Return the [X, Y] coordinate for the center point of the cell that contains the specified text.  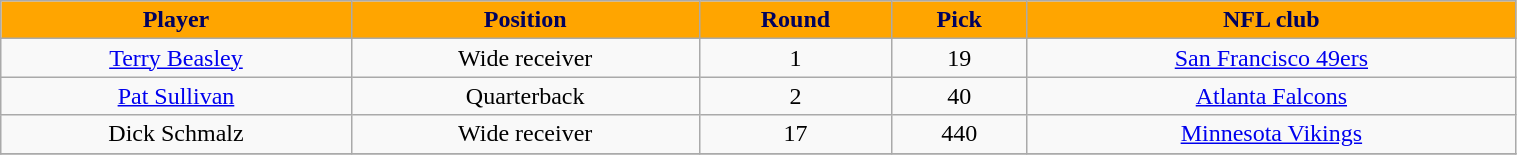
Dick Schmalz [176, 134]
Minnesota Vikings [1272, 134]
Terry Beasley [176, 58]
2 [796, 96]
440 [960, 134]
San Francisco 49ers [1272, 58]
Atlanta Falcons [1272, 96]
Round [796, 20]
Position [525, 20]
Pat Sullivan [176, 96]
Player [176, 20]
17 [796, 134]
Quarterback [525, 96]
40 [960, 96]
NFL club [1272, 20]
1 [796, 58]
19 [960, 58]
Pick [960, 20]
